Identify which cell holds the provided text, then report its [X, Y] central coordinate. 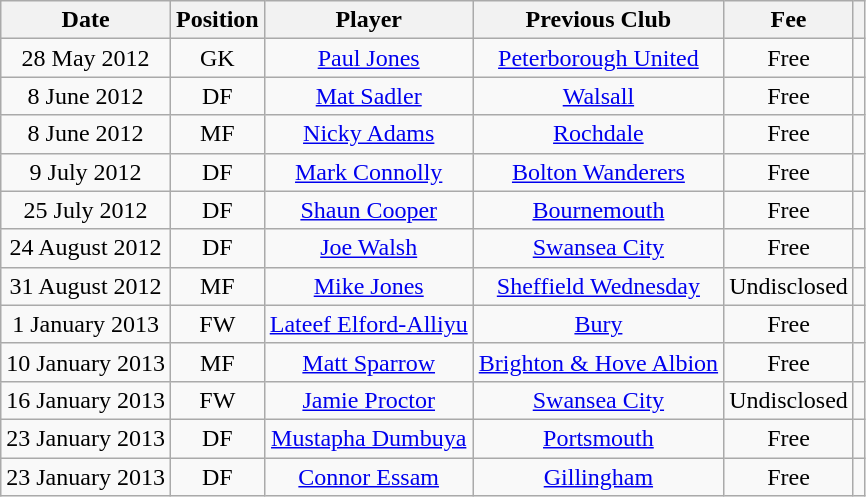
16 January 2013 [86, 400]
Jamie Proctor [368, 400]
Mark Connolly [368, 172]
Walsall [598, 96]
Bury [598, 324]
9 July 2012 [86, 172]
28 May 2012 [86, 58]
Connor Essam [368, 477]
Nicky Adams [368, 134]
Rochdale [598, 134]
Bolton Wanderers [598, 172]
Matt Sparrow [368, 362]
Player [368, 20]
Sheffield Wednesday [598, 286]
Mike Jones [368, 286]
Paul Jones [368, 58]
Position [217, 20]
31 August 2012 [86, 286]
Fee [789, 20]
Portsmouth [598, 438]
GK [217, 58]
Mat Sadler [368, 96]
Peterborough United [598, 58]
10 January 2013 [86, 362]
Shaun Cooper [368, 210]
Previous Club [598, 20]
25 July 2012 [86, 210]
Joe Walsh [368, 248]
24 August 2012 [86, 248]
1 January 2013 [86, 324]
Date [86, 20]
Gillingham [598, 477]
Lateef Elford-Alliyu [368, 324]
Brighton & Hove Albion [598, 362]
Mustapha Dumbuya [368, 438]
Bournemouth [598, 210]
